Return the (X, Y) coordinate for the center point of the cell that contains the specified text.  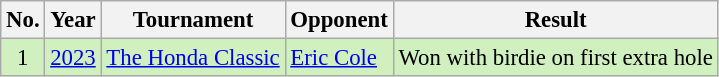
Eric Cole (339, 58)
Won with birdie on first extra hole (556, 58)
1 (23, 58)
2023 (73, 58)
Tournament (193, 20)
Result (556, 20)
The Honda Classic (193, 58)
Opponent (339, 20)
Year (73, 20)
No. (23, 20)
